Capture the cell that displays the provided text and extract its (X, Y) central coordinate. 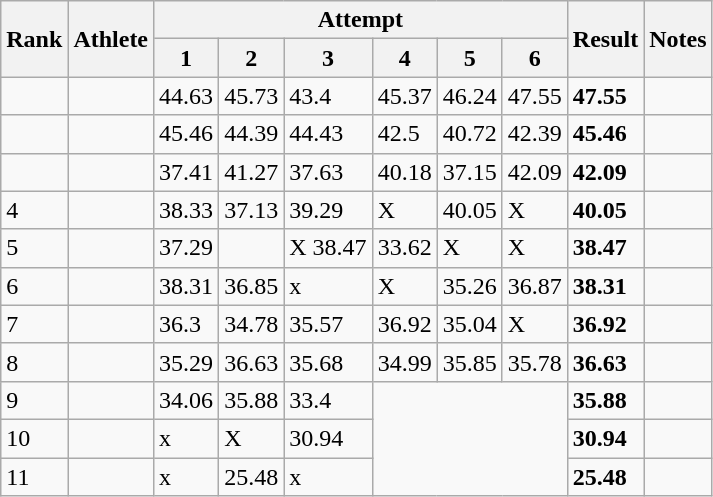
42.5 (404, 134)
35.57 (328, 324)
36.85 (252, 286)
42.39 (534, 134)
X 38.47 (328, 248)
8 (34, 362)
43.4 (328, 96)
Attempt (361, 20)
46.24 (470, 96)
37.13 (252, 210)
7 (34, 324)
44.43 (328, 134)
1 (186, 58)
40.18 (404, 172)
34.78 (252, 324)
Result (605, 39)
34.06 (186, 400)
41.27 (252, 172)
Rank (34, 39)
38.47 (605, 248)
2 (252, 58)
34.99 (404, 362)
37.41 (186, 172)
44.39 (252, 134)
33.4 (328, 400)
35.85 (470, 362)
Athlete (111, 39)
11 (34, 477)
35.26 (470, 286)
45.73 (252, 96)
37.63 (328, 172)
45.37 (404, 96)
40.72 (470, 134)
39.29 (328, 210)
35.29 (186, 362)
38.33 (186, 210)
44.63 (186, 96)
35.68 (328, 362)
36.87 (534, 286)
35.78 (534, 362)
10 (34, 438)
3 (328, 58)
35.04 (470, 324)
37.29 (186, 248)
36.3 (186, 324)
37.15 (470, 172)
33.62 (404, 248)
Notes (678, 39)
9 (34, 400)
